For the text-containing cell, return its midpoint in (x, y) coordinate format. 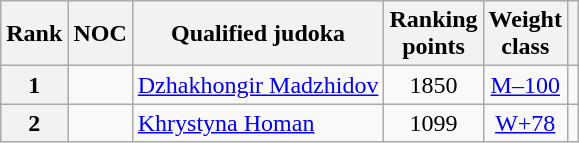
1850 (434, 85)
1099 (434, 123)
W+78 (525, 123)
Rankingpoints (434, 34)
1 (34, 85)
Qualified judoka (258, 34)
Weightclass (525, 34)
Dzhakhongir Madzhidov (258, 85)
Khrystyna Homan (258, 123)
M–100 (525, 85)
2 (34, 123)
NOC (100, 34)
Rank (34, 34)
